Identify which cell holds the provided text, then report its [X, Y] central coordinate. 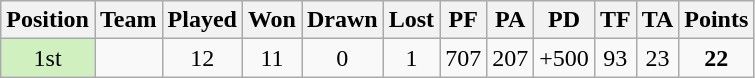
11 [272, 58]
93 [615, 58]
+500 [564, 58]
TA [658, 20]
207 [510, 58]
1st [48, 58]
Played [202, 20]
PA [510, 20]
PF [464, 20]
Drawn [343, 20]
Won [272, 20]
Lost [411, 20]
23 [658, 58]
TF [615, 20]
0 [343, 58]
Position [48, 20]
1 [411, 58]
Points [716, 20]
PD [564, 20]
707 [464, 58]
22 [716, 58]
12 [202, 58]
Team [128, 20]
